Locate the cell with the specified text and output its [X, Y] center coordinate. 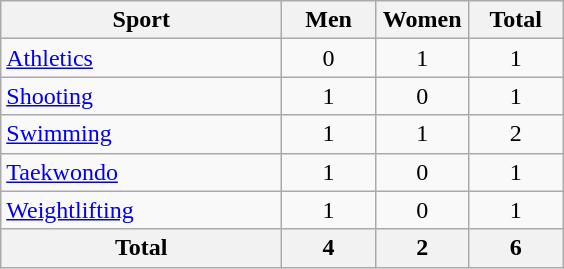
Men [329, 20]
Shooting [142, 96]
4 [329, 248]
Sport [142, 20]
Taekwondo [142, 172]
Swimming [142, 134]
6 [516, 248]
Athletics [142, 58]
Weightlifting [142, 210]
Women [422, 20]
